Find where the given text appears and provide that cell's center as [x, y] coordinate. 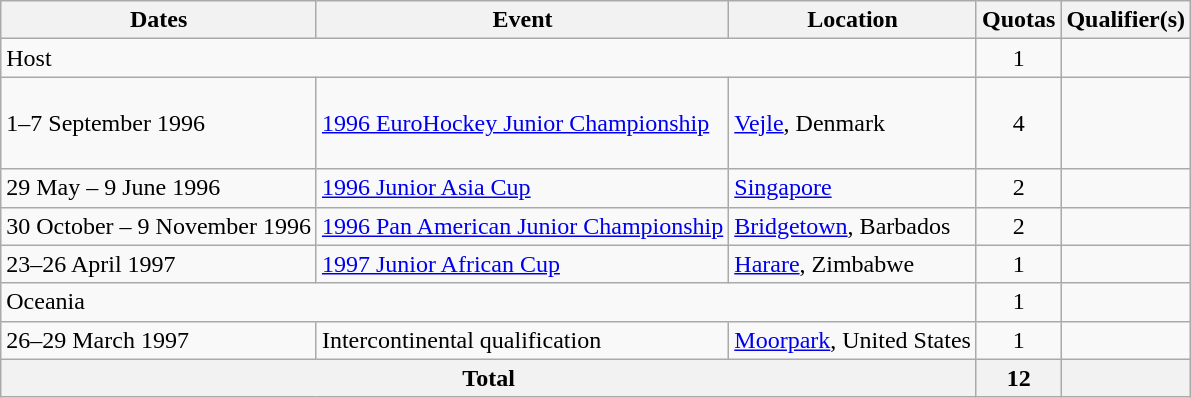
1996 EuroHockey Junior Championship [522, 123]
Moorpark, United States [853, 340]
Singapore [853, 188]
29 May – 9 June 1996 [159, 188]
Harare, Zimbabwe [853, 264]
23–26 April 1997 [159, 264]
1–7 September 1996 [159, 123]
1996 Pan American Junior Championship [522, 226]
Event [522, 20]
Total [489, 378]
1996 Junior Asia Cup [522, 188]
Quotas [1018, 20]
1997 Junior African Cup [522, 264]
Oceania [489, 302]
Qualifier(s) [1126, 20]
4 [1018, 123]
Dates [159, 20]
Intercontinental qualification [522, 340]
12 [1018, 378]
Vejle, Denmark [853, 123]
Location [853, 20]
Host [489, 58]
26–29 March 1997 [159, 340]
Bridgetown, Barbados [853, 226]
30 October – 9 November 1996 [159, 226]
